For the text-containing cell, return its midpoint in (x, y) coordinate format. 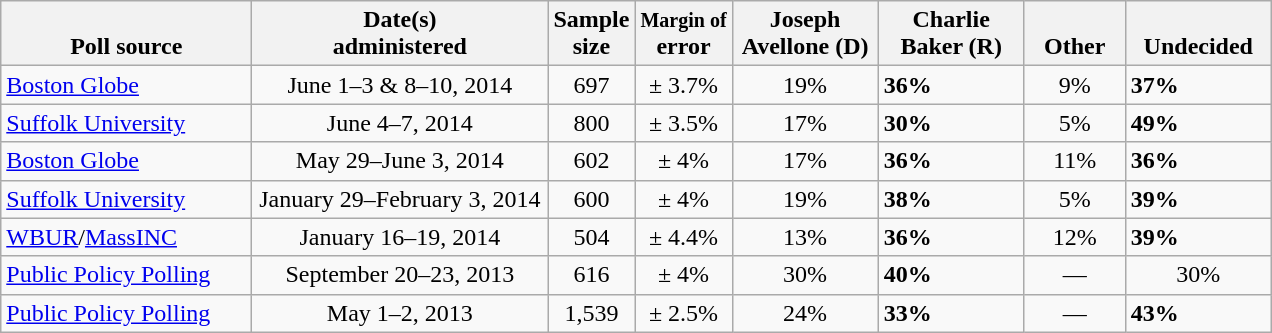
9% (1074, 85)
Margin oferror (684, 34)
± 4.4% (684, 237)
± 2.5% (684, 313)
13% (805, 237)
WBUR/MassINC (126, 237)
JosephAvellone (D) (805, 34)
January 16–19, 2014 (400, 237)
616 (592, 275)
12% (1074, 237)
May 29–June 3, 2014 (400, 161)
September 20–23, 2013 (400, 275)
January 29–February 3, 2014 (400, 199)
11% (1074, 161)
Samplesize (592, 34)
600 (592, 199)
40% (951, 275)
June 4–7, 2014 (400, 123)
49% (1198, 123)
± 3.7% (684, 85)
38% (951, 199)
43% (1198, 313)
Poll source (126, 34)
Other (1074, 34)
May 1–2, 2013 (400, 313)
June 1–3 & 8–10, 2014 (400, 85)
24% (805, 313)
Undecided (1198, 34)
800 (592, 123)
504 (592, 237)
Date(s)administered (400, 34)
CharlieBaker (R) (951, 34)
1,539 (592, 313)
± 3.5% (684, 123)
602 (592, 161)
37% (1198, 85)
33% (951, 313)
697 (592, 85)
